Provide the (X, Y) coordinate of the cell's center where the given text is located.  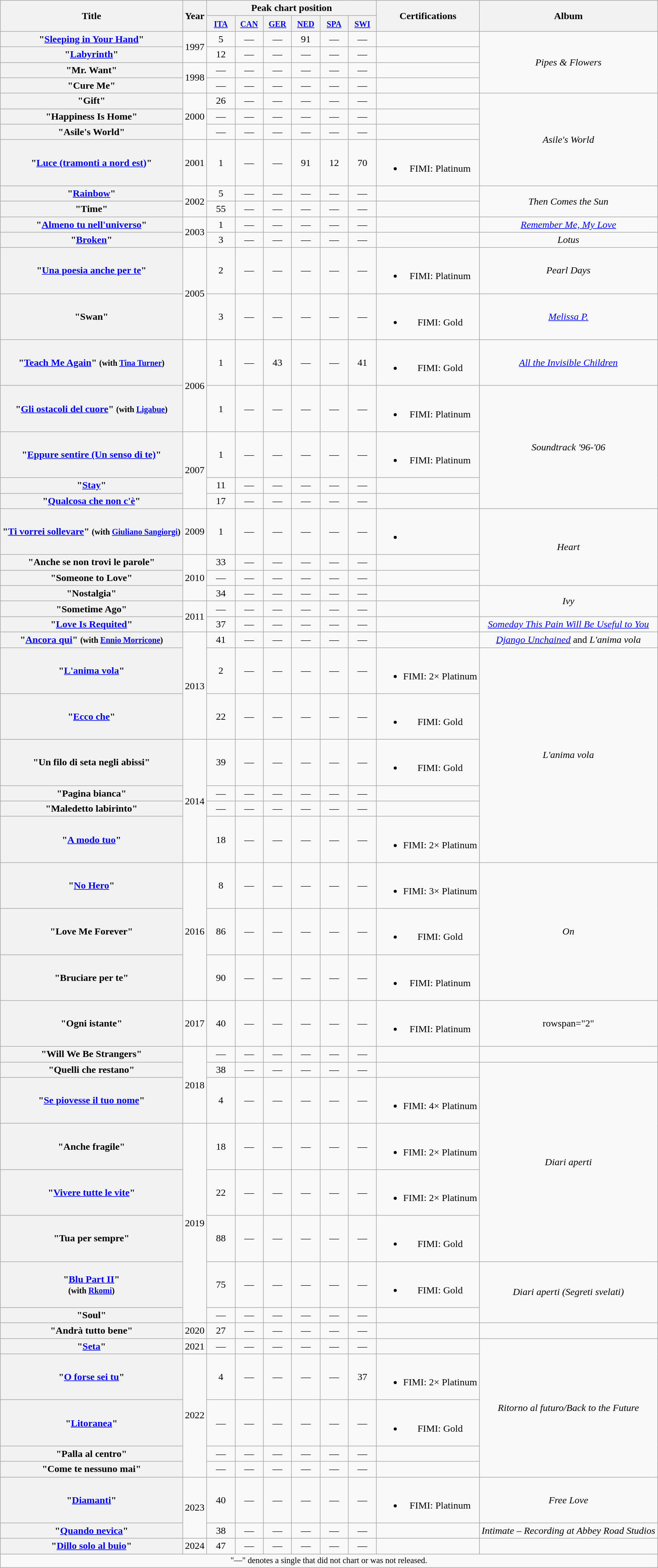
Album (568, 16)
"Anche se non trovi le parole" (92, 562)
"Un filo di seta negli abissi" (92, 762)
2006 (195, 386)
"Gift" (92, 101)
39 (221, 762)
"Anche fragile" (92, 1147)
1997 (195, 47)
Ivy (568, 601)
"Qualcosa che non c'è" (92, 501)
Melissa P. (568, 317)
"Pagina bianca" (92, 793)
"Someone to Love" (92, 578)
GER (278, 24)
"Rainbow" (92, 193)
"Love Is Requited" (92, 624)
2002 (195, 201)
"Quando nevica" (92, 1531)
33 (221, 562)
2001 (195, 163)
"Maledetto labirinto" (92, 809)
Title (92, 16)
"Eppure sentire (Un senso di te)" (92, 455)
2021 (195, 1346)
"Love Me Forever" (92, 932)
Certifications (428, 16)
2000 (195, 116)
Peak chart position (291, 8)
"Se piovesse il tuo nome" (92, 1100)
26 (221, 101)
"Asile's World" (92, 132)
FIMI: 3× Platinum (428, 885)
"Ecco che" (92, 717)
"Una poesia anche per te" (92, 271)
"Gli ostacoli del cuore" (with Ligabue) (92, 408)
"Palla al centro" (92, 1454)
"Bruciare per te" (92, 977)
2016 (195, 932)
86 (221, 932)
Soundtrack '96-'06 (568, 447)
Pipes & Flowers (568, 62)
All the Invisible Children (568, 363)
"Teach Me Again" (with Tina Turner) (92, 363)
L'anima vola (568, 755)
"Quelli che restano" (92, 1070)
"—" denotes a single that did not chart or was not released. (329, 1561)
"O forse sei tu" (92, 1377)
"Cure Me" (92, 85)
55 (221, 209)
"Sometime Ago" (92, 609)
"Ti vorrei sollevare" (with Giuliano Sangiorgi) (92, 531)
"Will We Be Strangers" (92, 1054)
"Mr. Want" (92, 70)
Heart (568, 547)
Free Love (568, 1500)
Year (195, 16)
2017 (195, 1024)
"Andrà tutto bene" (92, 1331)
NED (306, 24)
Ritorno al futuro/Back to the Future (568, 1408)
"Luce (tramonti a nord est)" (92, 163)
"Diamanti" (92, 1500)
"Stay" (92, 485)
2010 (195, 578)
Remember Me, My Love (568, 224)
"Blu Part II"(with Rkomi) (92, 1284)
2024 (195, 1546)
"No Hero" (92, 885)
ITA (221, 24)
"Happiness Is Home" (92, 116)
11 (221, 485)
2009 (195, 531)
Intimate – Recording at Abbey Road Studios (568, 1531)
"Vivere tutte le vite" (92, 1192)
"Broken" (92, 240)
SPA (334, 24)
90 (221, 977)
"Swan" (92, 317)
2003 (195, 232)
2014 (195, 801)
rowspan="2" (568, 1024)
CAN (249, 24)
2011 (195, 616)
2007 (195, 470)
2005 (195, 294)
17 (221, 501)
Pearl Days (568, 271)
"Nostalgia" (92, 593)
"Litoranea" (92, 1423)
1998 (195, 78)
"Dillo solo al buio" (92, 1546)
2013 (195, 686)
2018 (195, 1085)
"Almeno tu nell'universo" (92, 224)
34 (221, 593)
SWI (363, 24)
2019 (195, 1223)
70 (363, 163)
"A modo tuo" (92, 840)
"Come te nessuno mai" (92, 1469)
"Seta" (92, 1346)
2023 (195, 1508)
2020 (195, 1331)
Diari aperti (Segreti svelati) (568, 1292)
Lotus (568, 240)
Diari aperti (568, 1162)
"Soul" (92, 1315)
2022 (195, 1415)
88 (221, 1238)
Then Comes the Sun (568, 201)
75 (221, 1284)
"Time" (92, 209)
"Ancora qui" (with Ennio Morricone) (92, 640)
On (568, 932)
27 (221, 1331)
"Labyrinth" (92, 55)
8 (221, 885)
"L'anima vola" (92, 670)
FIMI: 4× Platinum (428, 1100)
"Ogni istante" (92, 1024)
43 (278, 363)
Asile's World (568, 139)
"Sleeping in Your Hand" (92, 39)
Django Unchained and L'anima vola (568, 640)
"Tua per sempre" (92, 1238)
47 (221, 1546)
Someday This Pain Will Be Useful to You (568, 624)
